Return [x, y] of the center of cell containing provided text 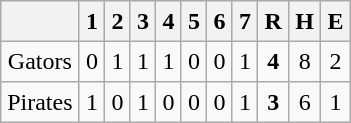
5 [194, 21]
Pirates [40, 102]
E [336, 21]
7 [245, 21]
H [305, 21]
Gators [40, 61]
8 [305, 61]
R [274, 21]
